Pinpoint the cell where the given text exists, returning its (x, y) midpoint coordinate. 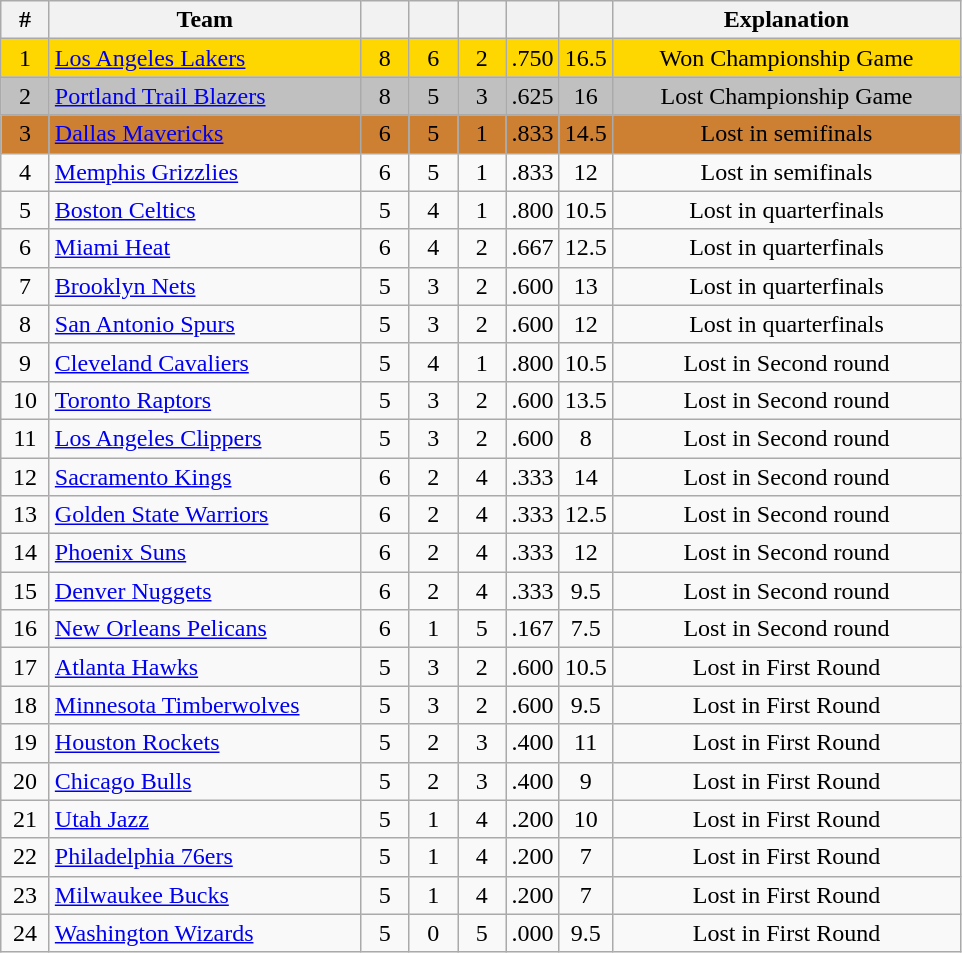
Boston Celtics (204, 210)
Miami Heat (204, 248)
Dallas Mavericks (204, 134)
Utah Jazz (204, 819)
.000 (532, 933)
.750 (532, 58)
Denver Nuggets (204, 591)
.667 (532, 248)
15 (26, 591)
Houston Rockets (204, 743)
13.5 (586, 400)
18 (26, 705)
Cleveland Cavaliers (204, 362)
23 (26, 895)
Sacramento Kings (204, 477)
Milwaukee Bucks (204, 895)
Atlanta Hawks (204, 667)
Philadelphia 76ers (204, 857)
Chicago Bulls (204, 781)
.625 (532, 96)
14.5 (586, 134)
Brooklyn Nets (204, 286)
Minnesota Timberwolves (204, 705)
Los Angeles Clippers (204, 438)
20 (26, 781)
Golden State Warriors (204, 515)
Explanation (786, 20)
Team (204, 20)
New Orleans Pelicans (204, 629)
Memphis Grizzlies (204, 172)
San Antonio Spurs (204, 324)
Phoenix Suns (204, 553)
24 (26, 933)
Washington Wizards (204, 933)
Toronto Raptors (204, 400)
22 (26, 857)
16.5 (586, 58)
Los Angeles Lakers (204, 58)
Portland Trail Blazers (204, 96)
7.5 (586, 629)
.167 (532, 629)
19 (26, 743)
0 (434, 933)
Won Championship Game (786, 58)
17 (26, 667)
Lost Championship Game (786, 96)
# (26, 20)
21 (26, 819)
